Find where the given text appears and provide that cell's center as [X, Y] coordinate. 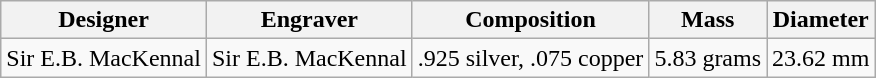
Mass [708, 20]
5.83 grams [708, 58]
Composition [530, 20]
Designer [104, 20]
23.62 mm [821, 58]
Engraver [309, 20]
Diameter [821, 20]
.925 silver, .075 copper [530, 58]
